Return (x, y) of the center of cell containing provided text 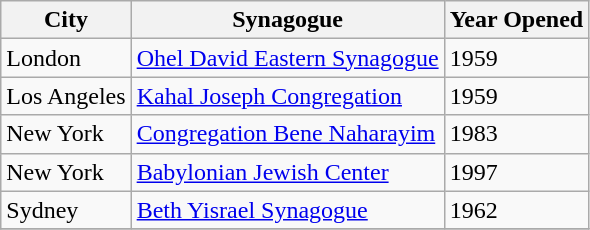
Congregation Bene Naharayim (288, 134)
Los Angeles (66, 96)
Ohel David Eastern Synagogue (288, 58)
London (66, 58)
1997 (516, 172)
City (66, 20)
Synagogue (288, 20)
Babylonian Jewish Center (288, 172)
Year Opened (516, 20)
Sydney (66, 210)
Kahal Joseph Congregation (288, 96)
1962 (516, 210)
1983 (516, 134)
Beth Yisrael Synagogue (288, 210)
